Capture the cell that displays the provided text and extract its (x, y) central coordinate. 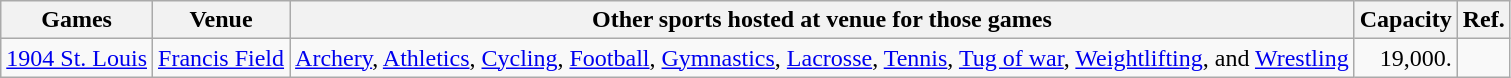
1904 St. Louis (77, 58)
Other sports hosted at venue for those games (822, 20)
Francis Field (222, 58)
Capacity (1406, 20)
Games (77, 20)
Ref. (1484, 20)
19,000. (1406, 58)
Archery, Athletics, Cycling, Football, Gymnastics, Lacrosse, Tennis, Tug of war, Weightlifting, and Wrestling (822, 58)
Venue (222, 20)
